Extract the [X, Y] coordinate from the center of the cell holding the provided text.  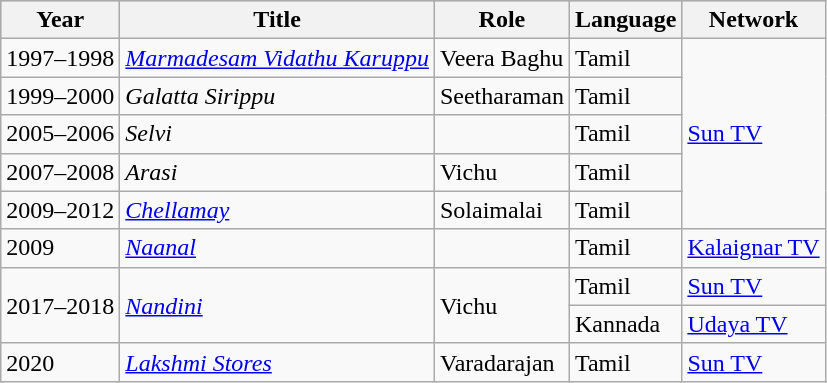
Year [60, 20]
Kalaignar TV [754, 248]
Title [278, 20]
2007–2008 [60, 172]
2009–2012 [60, 210]
Seetharaman [502, 96]
1997–1998 [60, 58]
2009 [60, 248]
Naanal [278, 248]
Marmadesam Vidathu Karuppu [278, 58]
2017–2018 [60, 305]
Nandini [278, 305]
Solaimalai [502, 210]
Language [625, 20]
Varadarajan [502, 362]
1999–2000 [60, 96]
Chellamay [278, 210]
Veera Baghu [502, 58]
Role [502, 20]
Selvi [278, 134]
Udaya TV [754, 324]
2005–2006 [60, 134]
Galatta Sirippu [278, 96]
Kannada [625, 324]
2020 [60, 362]
Arasi [278, 172]
Lakshmi Stores [278, 362]
Network [754, 20]
